For the text-containing cell, return its midpoint in (X, Y) coordinate format. 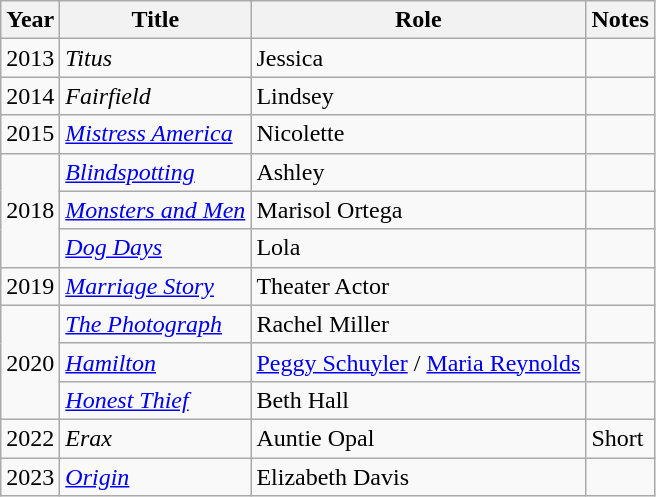
Title (156, 20)
Honest Thief (156, 400)
2015 (30, 134)
Origin (156, 477)
Titus (156, 58)
The Photograph (156, 324)
Dog Days (156, 248)
Monsters and Men (156, 210)
2022 (30, 438)
Year (30, 20)
Rachel Miller (418, 324)
Erax (156, 438)
Marisol Ortega (418, 210)
2023 (30, 477)
2018 (30, 210)
Beth Hall (418, 400)
Lindsey (418, 96)
Elizabeth Davis (418, 477)
2013 (30, 58)
Auntie Opal (418, 438)
Marriage Story (156, 286)
Jessica (418, 58)
2019 (30, 286)
Notes (620, 20)
Role (418, 20)
Theater Actor (418, 286)
Lola (418, 248)
Peggy Schuyler / Maria Reynolds (418, 362)
Hamilton (156, 362)
2014 (30, 96)
Mistress America (156, 134)
Ashley (418, 172)
Blindspotting (156, 172)
Fairfield (156, 96)
Short (620, 438)
Nicolette (418, 134)
2020 (30, 362)
